Scan for the cell matching the given text and deliver its [X, Y] coordinate at center. 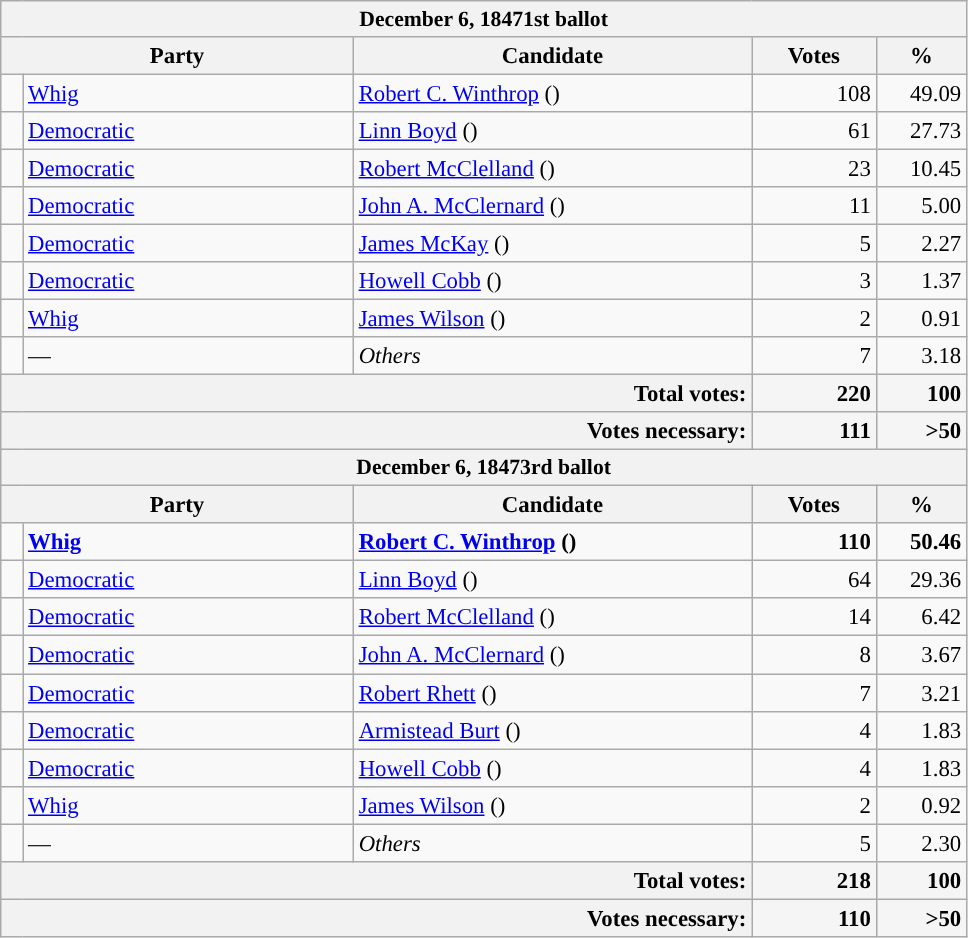
108 [814, 93]
5.00 [921, 206]
December 6, 18473rd ballot [484, 468]
23 [814, 168]
14 [814, 617]
Armistead Burt () [552, 730]
29.36 [921, 580]
James McKay () [552, 244]
49.09 [921, 93]
61 [814, 131]
3.18 [921, 356]
220 [814, 394]
0.92 [921, 805]
27.73 [921, 131]
2.30 [921, 843]
6.42 [921, 617]
December 6, 18471st ballot [484, 19]
111 [814, 431]
0.91 [921, 319]
1.37 [921, 281]
64 [814, 580]
8 [814, 655]
11 [814, 206]
3.67 [921, 655]
218 [814, 881]
3 [814, 281]
Robert Rhett () [552, 693]
50.46 [921, 542]
10.45 [921, 168]
2.27 [921, 244]
3.21 [921, 693]
